Return the (X, Y) coordinate for the center point of the cell that contains the specified text.  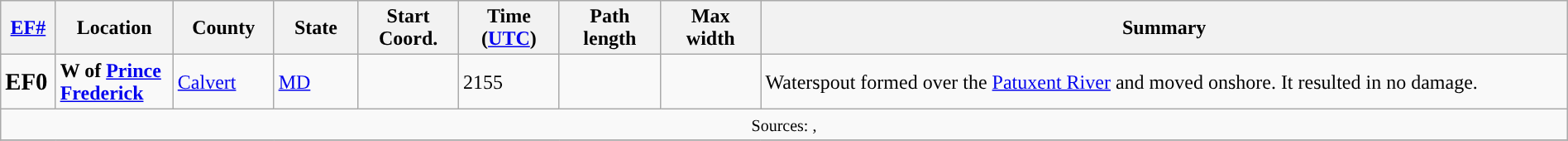
Sources: , (784, 124)
State (316, 28)
W of Prince Frederick (114, 81)
Path length (610, 28)
Location (114, 28)
Max width (710, 28)
MD (316, 81)
Summary (1164, 28)
Calvert (223, 81)
Time (UTC) (509, 28)
2155 (509, 81)
EF# (28, 28)
Waterspout formed over the Patuxent River and moved onshore. It resulted in no damage. (1164, 81)
EF0 (28, 81)
County (223, 28)
Start Coord. (409, 28)
